Output the (x, y) coordinate of the center of the cell containing the given text.  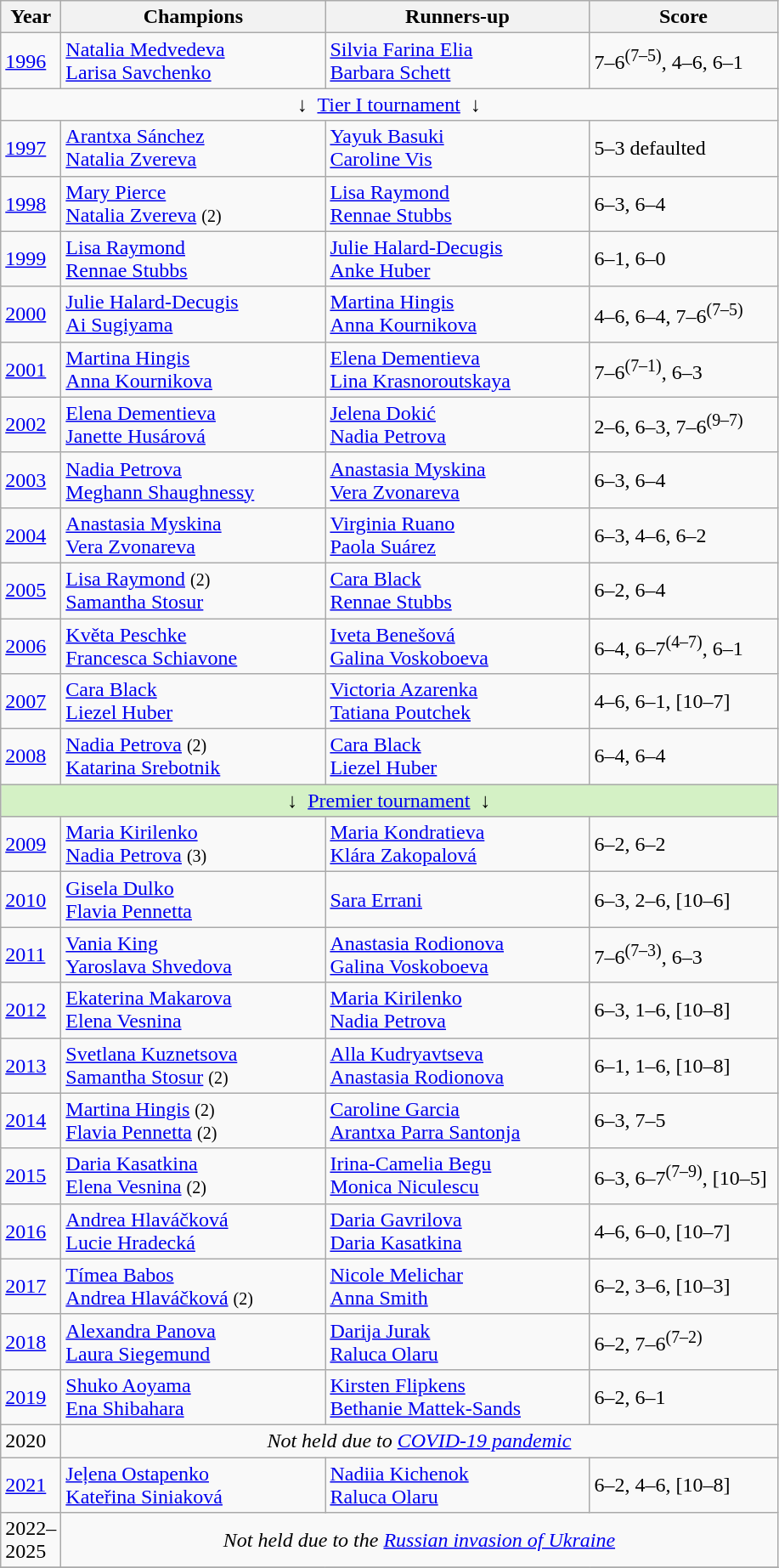
Martina Hingis (2) Flavia Pennetta (2) (194, 1120)
6–2, 3–6, [10–3] (683, 1287)
1998 (31, 204)
Nicole Melichar Anna Smith (457, 1287)
2012 (31, 1010)
6–3, 7–5 (683, 1120)
2007 (31, 702)
Natalia Medvedeva Larisa Savchenko (194, 61)
Andrea Hlaváčková Lucie Hradecká (194, 1231)
6–4, 6–7(4–7), 6–1 (683, 646)
2014 (31, 1120)
2003 (31, 479)
Nadia Petrova Meghann Shaughnessy (194, 479)
↓ Premier tournament ↓ (389, 801)
2019 (31, 1397)
1997 (31, 148)
2008 (31, 756)
4–6, 6–4, 7–6(7–5) (683, 314)
Nadiia Kichenok Raluca Olaru (457, 1484)
6–2, 6–2 (683, 845)
6–2, 6–1 (683, 1397)
6–3, 4–6, 6–2 (683, 535)
Virginia Ruano Paola Suárez (457, 535)
Vania King Yaroslava Shvedova (194, 955)
Darija Jurak Raluca Olaru (457, 1341)
Ekaterina Makarova Elena Vesnina (194, 1010)
Alla Kudryavtseva Anastasia Rodionova (457, 1066)
2006 (31, 646)
2009 (31, 845)
Květa Peschke Francesca Schiavone (194, 646)
2021 (31, 1484)
6–1, 1–6, [10–8] (683, 1066)
Iveta Benešová Galina Voskoboeva (457, 646)
Elena Dementieva Janette Husárová (194, 425)
Lisa Raymond (2) Samantha Stosur (194, 590)
Champions (194, 17)
Yayuk Basuki Caroline Vis (457, 148)
2010 (31, 899)
Victoria Azarenka Tatiana Poutchek (457, 702)
2015 (31, 1176)
4–6, 6–1, [10–7] (683, 702)
6–3, 6–7(7–9), [10–5] (683, 1176)
6–3, 1–6, [10–8] (683, 1010)
6–1, 6–0 (683, 258)
2011 (31, 955)
Cara Black Rennae Stubbs (457, 590)
Runners-up (457, 17)
Daria Gavrilova Daria Kasatkina (457, 1231)
2002 (31, 425)
Arantxa Sánchez Natalia Zvereva (194, 148)
6–3, 2–6, [10–6] (683, 899)
6–4, 6–4 (683, 756)
Gisela Dulko Flavia Pennetta (194, 899)
Year (31, 17)
Jelena Dokić Nadia Petrova (457, 425)
Shuko Aoyama Ena Shibahara (194, 1397)
2000 (31, 314)
2001 (31, 369)
Maria Kondratieva Klára Zakopalová (457, 845)
Not held due to the Russian invasion of Ukraine (420, 1540)
4–6, 6–0, [10–7] (683, 1231)
Mary Pierce Natalia Zvereva (2) (194, 204)
Kirsten Flipkens Bethanie Mattek-Sands (457, 1397)
Tímea Babos Andrea Hlaváčková (2) (194, 1287)
Caroline Garcia Arantxa Parra Santonja (457, 1120)
Jeļena Ostapenko Kateřina Siniaková (194, 1484)
2004 (31, 535)
6–2, 6–4 (683, 590)
2016 (31, 1231)
7–6(7–1), 6–3 (683, 369)
Nadia Petrova (2) Katarina Srebotnik (194, 756)
2017 (31, 1287)
Irina-Camelia Begu Monica Niculescu (457, 1176)
Not held due to COVID-19 pandemic (420, 1441)
Alexandra Panova Laura Siegemund (194, 1341)
1996 (31, 61)
2013 (31, 1066)
2005 (31, 590)
Julie Halard-Decugis Ai Sugiyama (194, 314)
2020 (31, 1441)
2–6, 6–3, 7–6(9–7) (683, 425)
Maria Kirilenko Nadia Petrova (3) (194, 845)
↓ Tier I tournament ↓ (389, 105)
Julie Halard-Decugis Anke Huber (457, 258)
7–6(7–3), 6–3 (683, 955)
Daria Kasatkina Elena Vesnina (2) (194, 1176)
Sara Errani (457, 899)
6–2, 7–6(7–2) (683, 1341)
Elena Dementieva Lina Krasnoroutskaya (457, 369)
Score (683, 17)
2018 (31, 1341)
Maria Kirilenko Nadia Petrova (457, 1010)
2022–2025 (31, 1540)
6–2, 4–6, [10–8] (683, 1484)
1999 (31, 258)
7–6(7–5), 4–6, 6–1 (683, 61)
Anastasia Rodionova Galina Voskoboeva (457, 955)
5–3 defaulted (683, 148)
Silvia Farina Elia Barbara Schett (457, 61)
Svetlana Kuznetsova Samantha Stosur (2) (194, 1066)
